Capture the cell that displays the provided text and extract its [x, y] central coordinate. 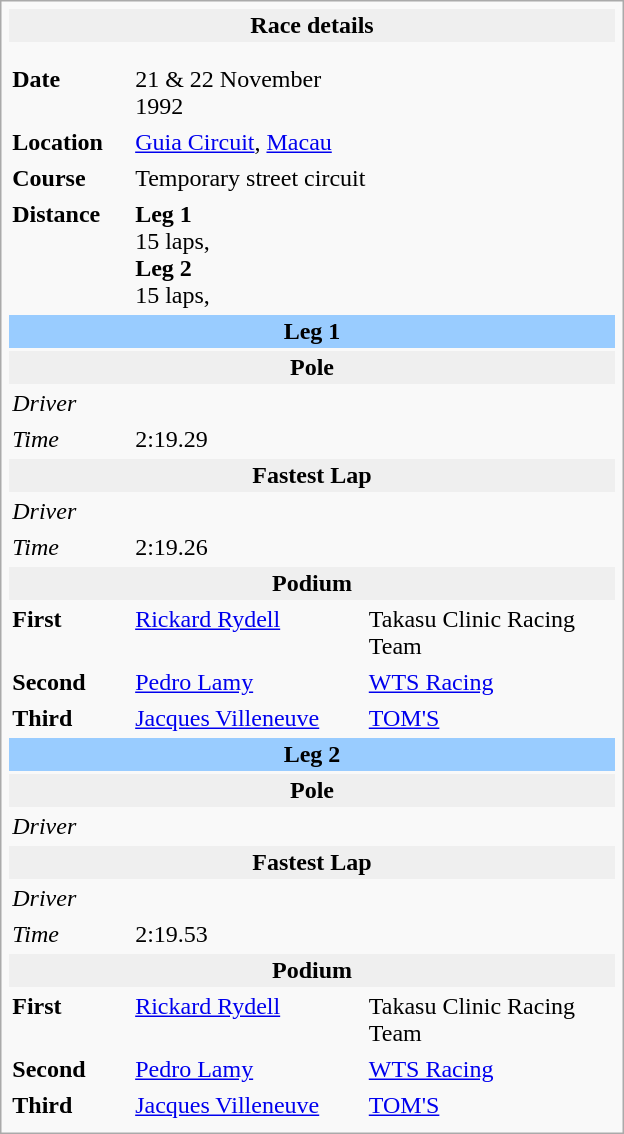
21 & 22 November 1992 [248, 93]
Temporary street circuit [374, 178]
Distance [69, 255]
Date [69, 93]
Location [69, 142]
Leg 2 [312, 754]
Course [69, 178]
Leg 1 [312, 332]
2:19.26 [374, 548]
Leg 115 laps, Leg 215 laps, [374, 255]
2:19.53 [374, 934]
Race details [312, 26]
Guia Circuit, Macau [374, 142]
2:19.29 [374, 440]
